Extract the [x, y] coordinate from the center of the cell holding the provided text.  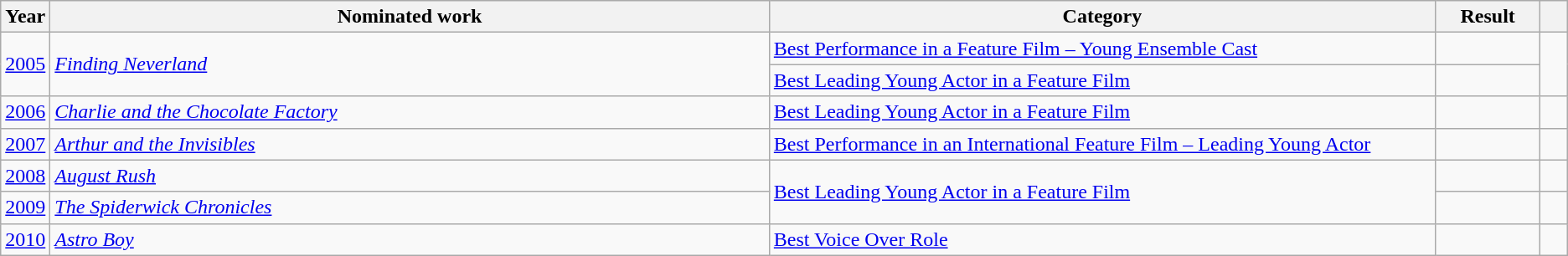
Best Performance in an International Feature Film – Leading Young Actor [1102, 144]
August Rush [410, 176]
Finding Neverland [410, 64]
2007 [25, 144]
Category [1102, 17]
Nominated work [410, 17]
2008 [25, 176]
Best Voice Over Role [1102, 239]
Astro Boy [410, 239]
Year [25, 17]
2009 [25, 207]
Arthur and the Invisibles [410, 144]
Best Performance in a Feature Film – Young Ensemble Cast [1102, 49]
2010 [25, 239]
2006 [25, 112]
2005 [25, 64]
Result [1488, 17]
Charlie and the Chocolate Factory [410, 112]
The Spiderwick Chronicles [410, 207]
